Capture the cell that displays the provided text and extract its [X, Y] central coordinate. 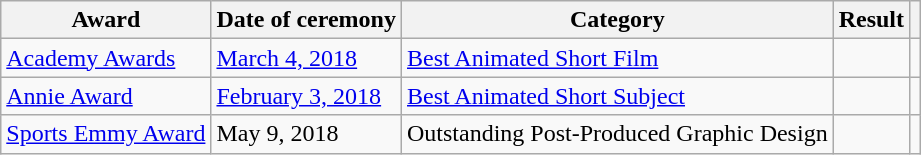
Best Animated Short Subject [617, 96]
Outstanding Post-Produced Graphic Design [617, 134]
Annie Award [106, 96]
Best Animated Short Film [617, 58]
Award [106, 20]
May 9, 2018 [306, 134]
Sports Emmy Award [106, 134]
Academy Awards [106, 58]
Date of ceremony [306, 20]
March 4, 2018 [306, 58]
Result [871, 20]
February 3, 2018 [306, 96]
Category [617, 20]
